Capture the cell that displays the provided text and extract its (X, Y) central coordinate. 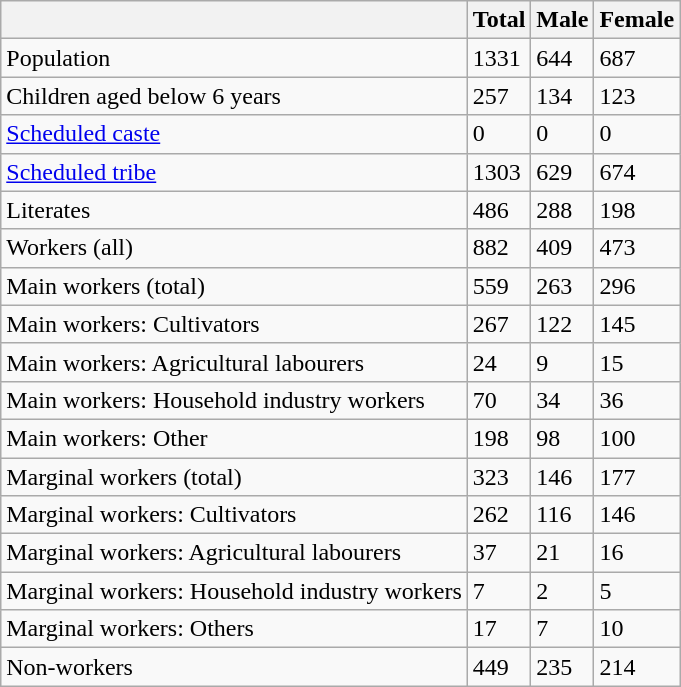
145 (637, 324)
123 (637, 96)
37 (499, 553)
134 (562, 96)
473 (637, 248)
323 (499, 477)
214 (637, 667)
267 (499, 324)
Non-workers (234, 667)
15 (637, 362)
Male (562, 20)
262 (499, 515)
116 (562, 515)
Marginal workers (total) (234, 477)
177 (637, 477)
1331 (499, 58)
Main workers (total) (234, 286)
1303 (499, 172)
674 (637, 172)
629 (562, 172)
Population (234, 58)
687 (637, 58)
644 (562, 58)
Literates (234, 210)
Total (499, 20)
24 (499, 362)
Scheduled tribe (234, 172)
100 (637, 438)
882 (499, 248)
21 (562, 553)
98 (562, 438)
Female (637, 20)
9 (562, 362)
2 (562, 591)
34 (562, 400)
Main workers: Other (234, 438)
288 (562, 210)
5 (637, 591)
70 (499, 400)
449 (499, 667)
263 (562, 286)
Marginal workers: Cultivators (234, 515)
Main workers: Cultivators (234, 324)
409 (562, 248)
Main workers: Agricultural labourers (234, 362)
Marginal workers: Agricultural labourers (234, 553)
Scheduled caste (234, 134)
16 (637, 553)
10 (637, 629)
17 (499, 629)
36 (637, 400)
122 (562, 324)
Workers (all) (234, 248)
235 (562, 667)
559 (499, 286)
257 (499, 96)
Marginal workers: Household industry workers (234, 591)
Main workers: Household industry workers (234, 400)
Marginal workers: Others (234, 629)
Children aged below 6 years (234, 96)
296 (637, 286)
486 (499, 210)
